Pinpoint the cell where the given text exists, returning its [X, Y] midpoint coordinate. 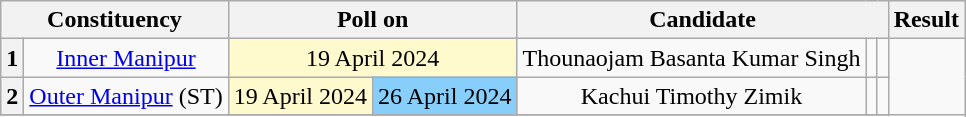
1 [12, 58]
Constituency [114, 20]
Outer Manipur (ST) [126, 96]
Thounaojam Basanta Kumar Singh [692, 58]
Kachui Timothy Zimik [692, 96]
Poll on [372, 20]
26 April 2024 [445, 96]
Result [926, 20]
Candidate [702, 20]
Inner Manipur [126, 58]
2 [12, 96]
